Determine the [X, Y] coordinate at the center of the cell enclosing the given text.  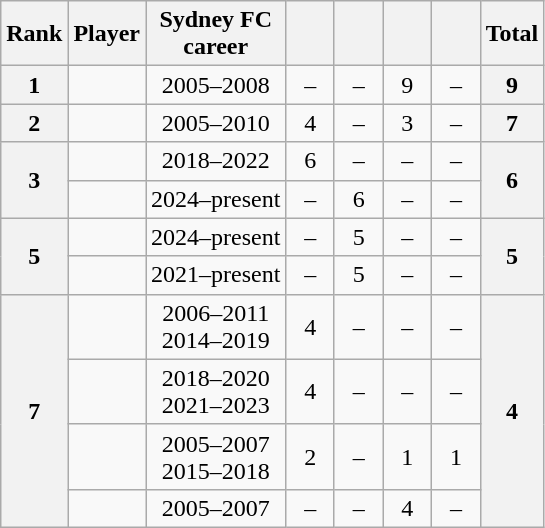
Rank [34, 34]
2005–2010 [216, 123]
2005–2007 2015–2018 [216, 456]
Total [512, 34]
2021–present [216, 275]
2006–20112014–2019 [216, 326]
2018–20202021–2023 [216, 392]
2005–2007 [216, 508]
Sydney FC career [216, 34]
2005–2008 [216, 85]
Player [107, 34]
2018–2022 [216, 161]
